Determine the (X, Y) coordinate at the center of the cell enclosing the given text.  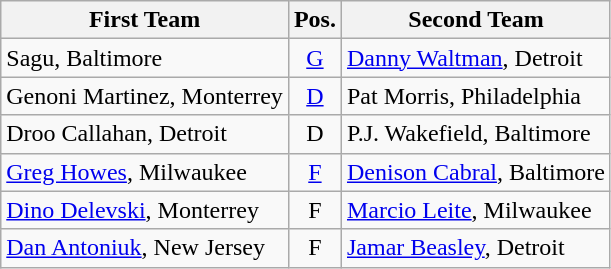
P.J. Wakefield, Baltimore (476, 134)
Greg Howes, Milwaukee (145, 172)
Sagu, Baltimore (145, 58)
Droo Callahan, Detroit (145, 134)
Pat Morris, Philadelphia (476, 96)
G (314, 58)
Second Team (476, 20)
Marcio Leite, Milwaukee (476, 210)
Dan Antoniuk, New Jersey (145, 248)
Jamar Beasley, Detroit (476, 248)
Pos. (314, 20)
Genoni Martinez, Monterrey (145, 96)
Danny Waltman, Detroit (476, 58)
Denison Cabral, Baltimore (476, 172)
First Team (145, 20)
Dino Delevski, Monterrey (145, 210)
